Return [X, Y] of the center of cell containing provided text 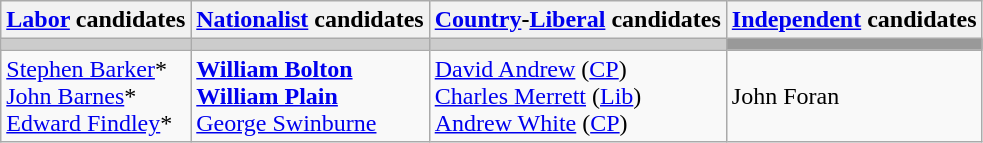
John Foran [854, 96]
Independent candidates [854, 20]
Country-Liberal candidates [578, 20]
Nationalist candidates [310, 20]
William BoltonWilliam PlainGeorge Swinburne [310, 96]
Stephen Barker*John Barnes*Edward Findley* [96, 96]
David Andrew (CP)Charles Merrett (Lib)Andrew White (CP) [578, 96]
Labor candidates [96, 20]
